Return the (X, Y) coordinate for the center point of the cell that contains the specified text.  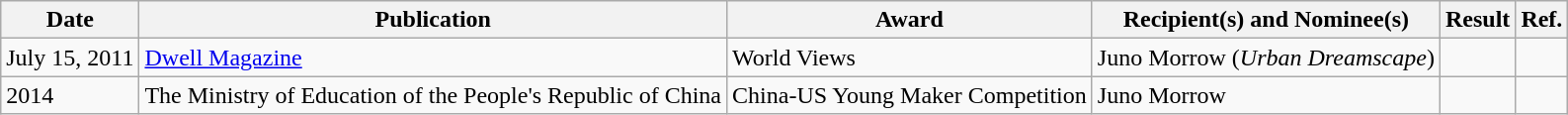
The Ministry of Education of the People's Republic of China (433, 95)
Date (70, 20)
Dwell Magazine (433, 57)
Recipient(s) and Nominee(s) (1266, 20)
China-US Young Maker Competition (910, 95)
Award (910, 20)
Publication (433, 20)
Juno Morrow (Urban Dreamscape) (1266, 57)
July 15, 2011 (70, 57)
2014 (70, 95)
World Views (910, 57)
Juno Morrow (1266, 95)
Ref. (1541, 20)
Result (1477, 20)
